Detect which cell encompasses the target text, then output its (X, Y) center coordinate. 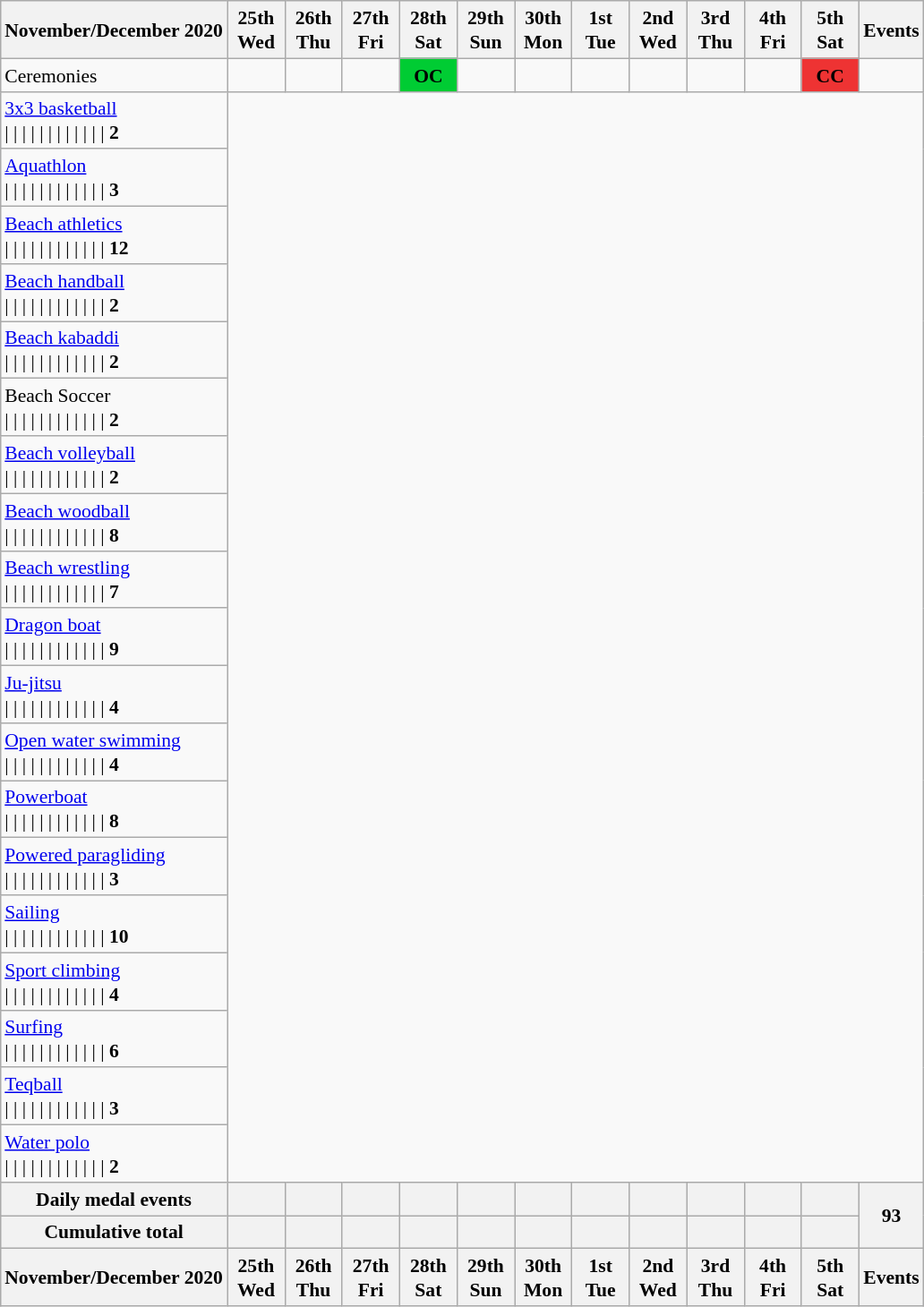
Surfing| | | | | | | | | | | | 6 (114, 1038)
Cumulative total (114, 1232)
Ju-jitsu| | | | | | | | | | | | 4 (114, 694)
Open water swimming| | | | | | | | | | | | 4 (114, 751)
3x3 basketball| | | | | | | | | | | | 2 (114, 120)
Beach volleyball| | | | | | | | | | | | 2 (114, 465)
Powered paragliding| | | | | | | | | | | | 3 (114, 867)
Sailing| | | | | | | | | | | | 10 (114, 924)
93 (891, 1215)
OC (428, 75)
Daily medal events (114, 1198)
Ceremonies (114, 75)
Beach kabaddi| | | | | | | | | | | | 2 (114, 349)
Aquathlon| | | | | | | | | | | | 3 (114, 177)
Teqball| | | | | | | | | | | | 3 (114, 1096)
Beach Soccer| | | | | | | | | | | | 2 (114, 407)
CC (830, 75)
Beach handball| | | | | | | | | | | | 2 (114, 292)
Water polo| | | | | | | | | | | | 2 (114, 1153)
Powerboat| | | | | | | | | | | | 8 (114, 809)
Beach wrestling| | | | | | | | | | | | 7 (114, 579)
Sport climbing| | | | | | | | | | | | 4 (114, 981)
Dragon boat| | | | | | | | | | | | 9 (114, 636)
Beach woodball| | | | | | | | | | | | 8 (114, 522)
Beach athletics| | | | | | | | | | | | 12 (114, 235)
